Return the [x, y] coordinate for the center point of the cell that contains the specified text.  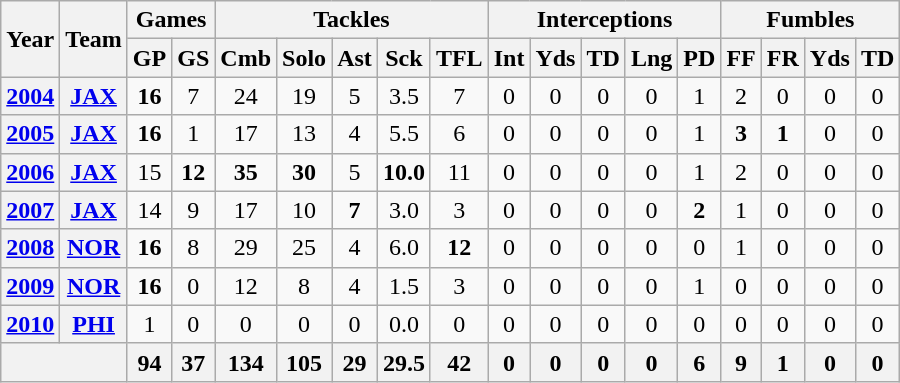
35 [246, 172]
37 [194, 362]
GP [149, 58]
Tackles [352, 20]
TFL [459, 58]
134 [246, 362]
FF [741, 58]
Lng [651, 58]
5.5 [404, 134]
2004 [30, 96]
30 [304, 172]
10 [304, 210]
Int [509, 58]
Interceptions [604, 20]
19 [304, 96]
PHI [94, 324]
FR [782, 58]
10.0 [404, 172]
94 [149, 362]
6.0 [404, 248]
0.0 [404, 324]
Games [170, 20]
Solo [304, 58]
24 [246, 96]
3.0 [404, 210]
11 [459, 172]
14 [149, 210]
29.5 [404, 362]
15 [149, 172]
Fumbles [810, 20]
PD [700, 58]
Cmb [246, 58]
2006 [30, 172]
Team [94, 39]
2010 [30, 324]
2007 [30, 210]
3.5 [404, 96]
2005 [30, 134]
42 [459, 362]
1.5 [404, 286]
25 [304, 248]
2009 [30, 286]
Year [30, 39]
Sck [404, 58]
2008 [30, 248]
GS [194, 58]
105 [304, 362]
13 [304, 134]
Ast [355, 58]
